Determine the [x, y] coordinate at the center of the cell enclosing the given text.  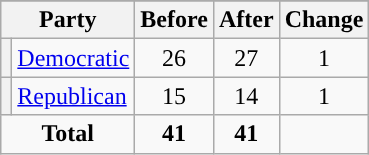
15 [174, 96]
Before [174, 20]
After [246, 20]
Total [68, 134]
14 [246, 96]
Change [324, 20]
Democratic [74, 58]
Republican [74, 96]
26 [174, 58]
27 [246, 58]
Party [68, 20]
